Output the (X, Y) coordinate of the center of the cell containing the given text.  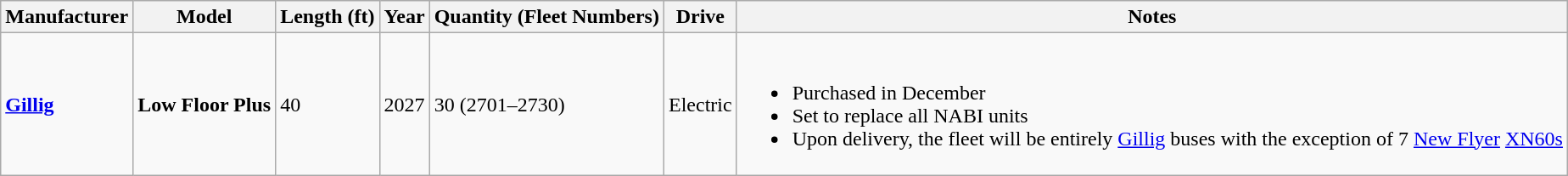
Length (ft) (328, 17)
30 (2701–2730) (546, 104)
Manufacturer (67, 17)
Model (204, 17)
2027 (404, 104)
Notes (1152, 17)
Year (404, 17)
Electric (700, 104)
Quantity (Fleet Numbers) (546, 17)
Purchased in DecemberSet to replace all NABI unitsUpon delivery, the fleet will be entirely Gillig buses with the exception of 7 New Flyer XN60s (1152, 104)
Drive (700, 17)
Gillig (67, 104)
40 (328, 104)
Low Floor Plus (204, 104)
